Search for the cell housing the specified text and yield its (X, Y) center coordinate. 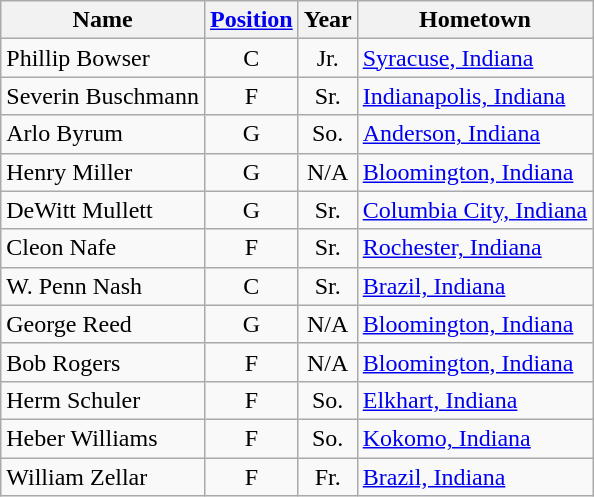
Columbia City, Indiana (474, 210)
Name (103, 20)
Cleon Nafe (103, 248)
Arlo Byrum (103, 134)
W. Penn Nash (103, 286)
Phillip Bowser (103, 58)
Syracuse, Indiana (474, 58)
Severin Buschmann (103, 96)
Fr. (328, 477)
Anderson, Indiana (474, 134)
Year (328, 20)
Position (251, 20)
Bob Rogers (103, 362)
Indianapolis, Indiana (474, 96)
Heber Williams (103, 438)
DeWitt Mullett (103, 210)
Kokomo, Indiana (474, 438)
Hometown (474, 20)
Rochester, Indiana (474, 248)
Herm Schuler (103, 400)
Jr. (328, 58)
George Reed (103, 324)
William Zellar (103, 477)
Henry Miller (103, 172)
Elkhart, Indiana (474, 400)
